Scan for the cell matching the given text and deliver its [X, Y] coordinate at center. 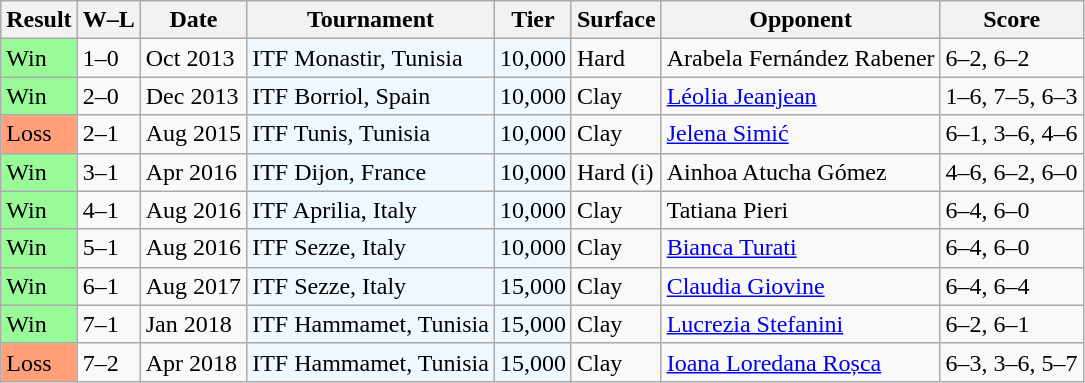
Aug 2017 [193, 286]
W–L [108, 20]
Surface [616, 20]
Tournament [371, 20]
ITF Monastir, Tunisia [371, 58]
Hard [616, 58]
Opponent [800, 20]
Score [1012, 20]
Apr 2016 [193, 172]
Aug 2015 [193, 134]
Jelena Simić [800, 134]
Ioana Loredana Roșca [800, 362]
6–1 [108, 286]
Tatiana Pieri [800, 210]
2–0 [108, 96]
Arabela Fernández Rabener [800, 58]
1–6, 7–5, 6–3 [1012, 96]
1–0 [108, 58]
4–6, 6–2, 6–0 [1012, 172]
6–2, 6–1 [1012, 324]
Bianca Turati [800, 248]
6–2, 6–2 [1012, 58]
ITF Borriol, Spain [371, 96]
7–2 [108, 362]
Dec 2013 [193, 96]
ITF Dijon, France [371, 172]
Apr 2018 [193, 362]
Lucrezia Stefanini [800, 324]
Date [193, 20]
Claudia Giovine [800, 286]
5–1 [108, 248]
Ainhoa Atucha Gómez [800, 172]
Oct 2013 [193, 58]
7–1 [108, 324]
3–1 [108, 172]
ITF Aprilia, Italy [371, 210]
4–1 [108, 210]
6–4, 6–4 [1012, 286]
ITF Tunis, Tunisia [371, 134]
2–1 [108, 134]
6–3, 3–6, 5–7 [1012, 362]
Result [39, 20]
Léolia Jeanjean [800, 96]
Hard (i) [616, 172]
Jan 2018 [193, 324]
6–1, 3–6, 4–6 [1012, 134]
Tier [532, 20]
